Search for the cell housing the specified text and yield its (X, Y) center coordinate. 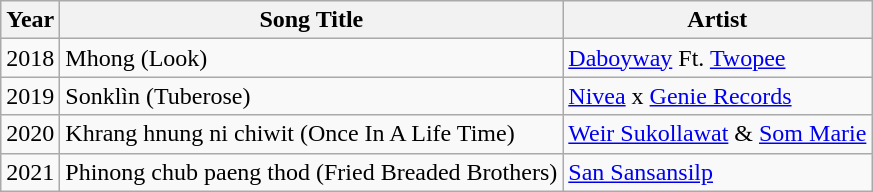
Khrang hnung ni chiwit (Once In A Life Time) (312, 134)
Artist (718, 20)
2020 (30, 134)
Nivea x Genie Records (718, 96)
Song Title (312, 20)
2021 (30, 172)
Sonklìn (Tuberose) (312, 96)
2019 (30, 96)
Mhong (Look) (312, 58)
2018 (30, 58)
Phinong chub paeng thod (Fried Breaded Brothers) (312, 172)
Daboyway Ft. Twopee (718, 58)
San Sansansilp (718, 172)
Weir Sukollawat & Som Marie (718, 134)
Year (30, 20)
